Detect which cell encompasses the target text, then output its (x, y) center coordinate. 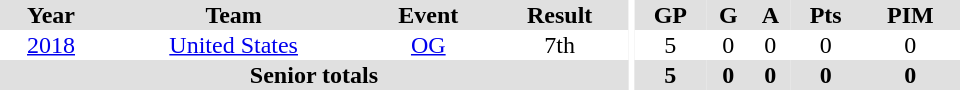
OG (428, 45)
United States (234, 45)
A (770, 15)
GP (670, 15)
7th (560, 45)
Result (560, 15)
G (728, 15)
Event (428, 15)
Pts (826, 15)
PIM (910, 15)
Year (51, 15)
Team (234, 15)
Senior totals (314, 75)
2018 (51, 45)
